Output the (x, y) coordinate of the center of the cell containing the given text.  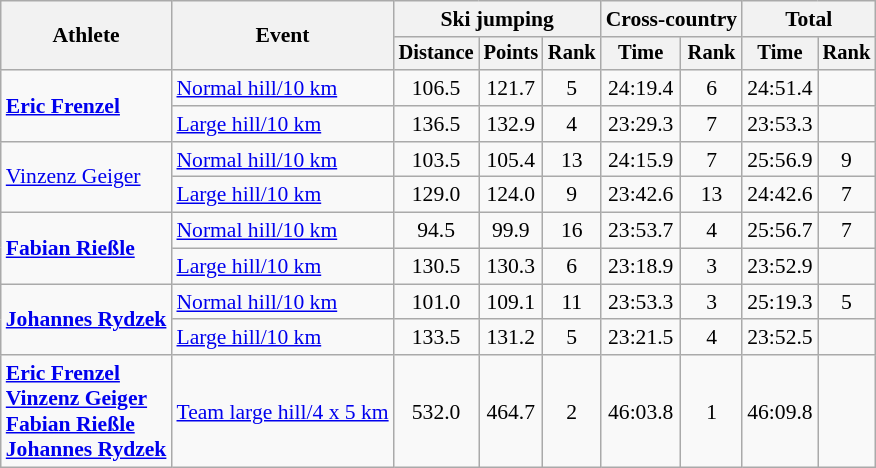
11 (572, 302)
464.7 (511, 411)
16 (572, 231)
46:09.8 (780, 411)
25:19.3 (780, 302)
23:21.5 (641, 338)
133.5 (436, 338)
132.9 (511, 124)
2 (572, 411)
Eric Frenzel (86, 106)
99.9 (511, 231)
Team large hill/4 x 5 km (282, 411)
109.1 (511, 302)
94.5 (436, 231)
105.4 (511, 160)
24:15.9 (641, 160)
24:42.6 (780, 195)
Cross-country (672, 19)
23:53.7 (641, 231)
124.0 (511, 195)
Event (282, 36)
24:51.4 (780, 88)
Fabian Rießle (86, 248)
25:56.9 (780, 160)
Total (808, 19)
23:18.9 (641, 267)
106.5 (436, 88)
23:29.3 (641, 124)
25:56.7 (780, 231)
46:03.8 (641, 411)
Distance (436, 54)
121.7 (511, 88)
101.0 (436, 302)
130.5 (436, 267)
136.5 (436, 124)
Athlete (86, 36)
130.3 (511, 267)
129.0 (436, 195)
23:52.5 (780, 338)
Eric FrenzelVinzenz GeigerFabian RießleJohannes Rydzek (86, 411)
1 (712, 411)
Johannes Rydzek (86, 320)
131.2 (511, 338)
23:42.6 (641, 195)
23:52.9 (780, 267)
24:19.4 (641, 88)
103.5 (436, 160)
Vinzenz Geiger (86, 178)
Ski jumping (498, 19)
532.0 (436, 411)
Points (511, 54)
